From the cell containing the given text, extract its center point as (X, Y) coordinate. 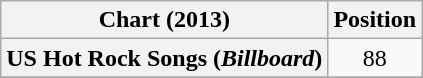
US Hot Rock Songs (Billboard) (164, 58)
88 (375, 58)
Chart (2013) (164, 20)
Position (375, 20)
